Identify which cell holds the provided text, then report its [x, y] central coordinate. 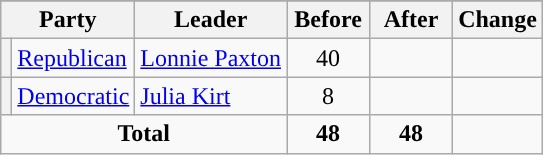
Republican [74, 58]
Total [144, 134]
Change [498, 20]
Leader [211, 20]
After [412, 20]
Before [328, 20]
Julia Kirt [211, 96]
Lonnie Paxton [211, 58]
Democratic [74, 96]
Party [68, 20]
40 [328, 58]
8 [328, 96]
